Locate the cell with the specified text and output its (x, y) center coordinate. 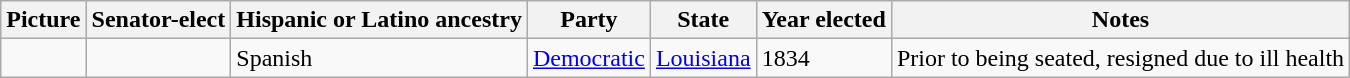
State (703, 20)
Spanish (380, 58)
Democratic (588, 58)
Senator-elect (158, 20)
Prior to being seated, resigned due to ill health (1120, 58)
Year elected (824, 20)
Picture (44, 20)
Party (588, 20)
1834 (824, 58)
Notes (1120, 20)
Hispanic or Latino ancestry (380, 20)
Louisiana (703, 58)
